Extract the [X, Y] coordinate from the center of the cell holding the provided text.  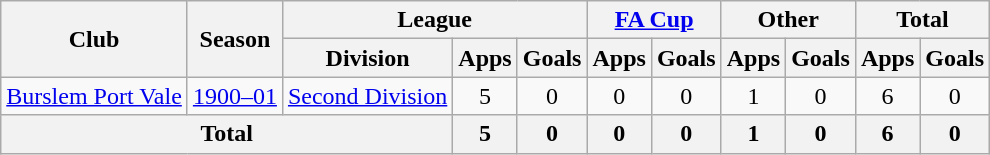
Season [234, 39]
Club [94, 39]
Other [788, 20]
FA Cup [654, 20]
1900–01 [234, 96]
League [434, 20]
Second Division [367, 96]
Division [367, 58]
Burslem Port Vale [94, 96]
